Output the (X, Y) coordinate of the center of the cell containing the given text.  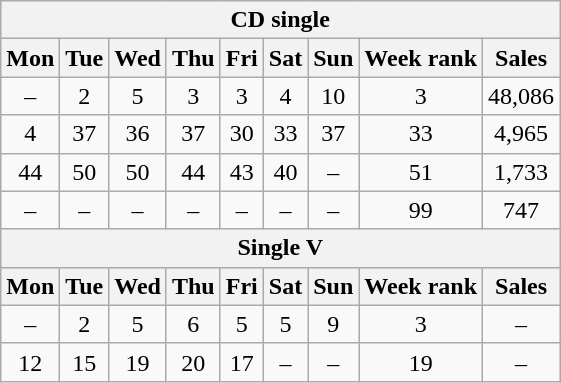
CD single (280, 20)
36 (138, 134)
1,733 (522, 172)
747 (522, 210)
12 (30, 362)
6 (193, 324)
15 (84, 362)
Single V (280, 248)
9 (334, 324)
48,086 (522, 96)
43 (242, 172)
51 (421, 172)
40 (285, 172)
20 (193, 362)
30 (242, 134)
4,965 (522, 134)
10 (334, 96)
17 (242, 362)
99 (421, 210)
